For the text-containing cell, return its midpoint in (x, y) coordinate format. 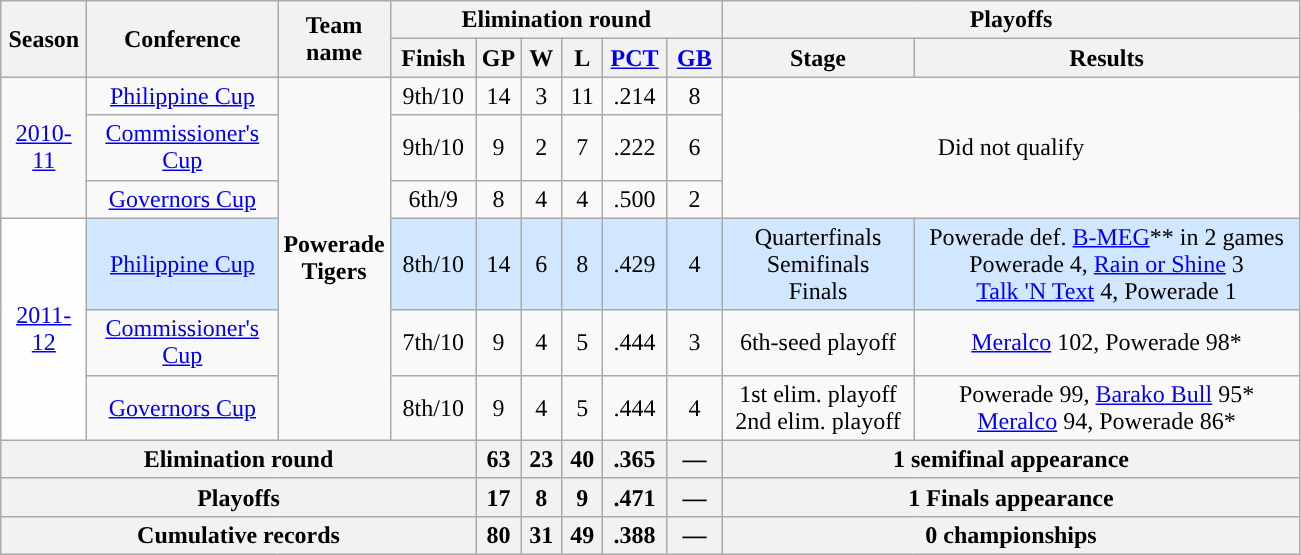
PCT (635, 58)
6th-seed playoff (818, 342)
2011-12 (44, 329)
Team name (334, 39)
11 (582, 96)
W (542, 58)
Results (1107, 58)
1 semifinal appearance (1010, 459)
49 (582, 535)
7th/10 (433, 342)
Powerade 99, Barako Bull 95*Meralco 94, Powerade 86* (1107, 408)
.471 (635, 497)
GB (694, 58)
31 (542, 535)
Finish (433, 58)
.214 (635, 96)
Cumulative records (239, 535)
Season (44, 39)
0 championships (1010, 535)
80 (498, 535)
Meralco 102, Powerade 98* (1107, 342)
QuarterfinalsSemifinalsFinals (818, 264)
1 Finals appearance (1010, 497)
7 (582, 148)
1st elim. playoff2nd elim. playoff (818, 408)
GP (498, 58)
Conference (182, 39)
.429 (635, 264)
L (582, 58)
.365 (635, 459)
Did not qualify (1010, 148)
.500 (635, 199)
23 (542, 459)
.388 (635, 535)
63 (498, 459)
17 (498, 497)
Stage (818, 58)
6th/9 (433, 199)
Powerade def. B-MEG** in 2 gamesPowerade 4, Rain or Shine 3Talk 'N Text 4, Powerade 1 (1107, 264)
.222 (635, 148)
2010-11 (44, 148)
40 (582, 459)
Powerade Tigers (334, 258)
